Locate the cell with the specified text and output its (x, y) center coordinate. 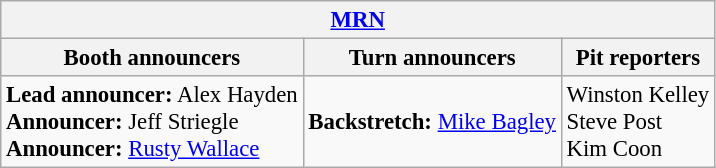
MRN (358, 20)
Winston KelleySteve PostKim Coon (638, 122)
Backstretch: Mike Bagley (432, 122)
Pit reporters (638, 58)
Lead announcer: Alex HaydenAnnouncer: Jeff StriegleAnnouncer: Rusty Wallace (152, 122)
Booth announcers (152, 58)
Turn announcers (432, 58)
